Scan for the cell matching the given text and deliver its (x, y) coordinate at center. 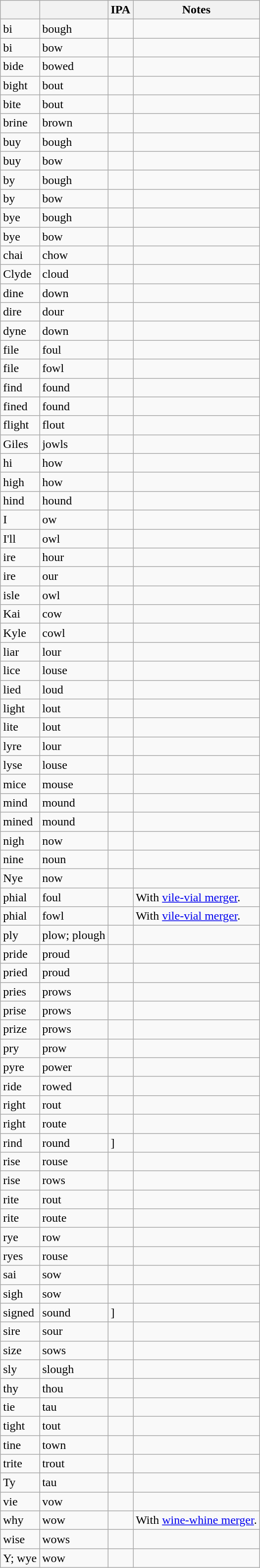
dine (20, 293)
ply (20, 935)
loud (74, 690)
jowls (74, 444)
liar (20, 652)
lite (20, 727)
plow; plough (74, 935)
rows (74, 1181)
sigh (20, 1294)
ow (74, 519)
fined (20, 406)
pride (20, 954)
tout (74, 1426)
trout (74, 1464)
pyre (20, 1067)
rye (20, 1237)
cloud (74, 274)
bide (20, 66)
trite (20, 1464)
nigh (20, 841)
bight (20, 85)
find (20, 387)
thou (74, 1388)
brown (74, 123)
mined (20, 821)
power (74, 1067)
dyne (20, 331)
brine (20, 123)
hour (74, 558)
signed (20, 1313)
bowed (74, 66)
Giles (20, 444)
ride (20, 1086)
tine (20, 1445)
isle (20, 595)
row (74, 1237)
prize (20, 1029)
sound (74, 1313)
round (74, 1142)
cow (74, 614)
dire (20, 312)
hound (74, 501)
Ty (20, 1483)
hind (20, 501)
flout (74, 425)
hi (20, 463)
why (20, 1520)
Kyle (20, 633)
prow (74, 1048)
lied (20, 690)
noun (74, 860)
prise (20, 1010)
vow (74, 1502)
bite (20, 104)
pried (20, 973)
high (20, 482)
sly (20, 1369)
vie (20, 1502)
Notes (197, 10)
flight (20, 425)
IPA (121, 10)
lyre (20, 746)
wise (20, 1539)
lyse (20, 765)
Kai (20, 614)
mice (20, 784)
chow (74, 255)
I'll (20, 538)
Clyde (20, 274)
pries (20, 992)
Y; wye (20, 1558)
town (74, 1445)
pry (20, 1048)
sai (20, 1275)
Nye (20, 878)
rowed (74, 1086)
nine (20, 860)
sour (74, 1331)
tight (20, 1426)
rind (20, 1142)
ryes (20, 1256)
I (20, 519)
tie (20, 1407)
slough (74, 1369)
chai (20, 255)
cowl (74, 633)
thy (20, 1388)
wows (74, 1539)
lice (20, 671)
sows (74, 1350)
dour (74, 312)
sire (20, 1331)
With wine-whine merger. (197, 1520)
mouse (74, 784)
light (20, 708)
mind (20, 803)
size (20, 1350)
our (74, 576)
